Output the [x, y] coordinate of the center of the cell containing the given text.  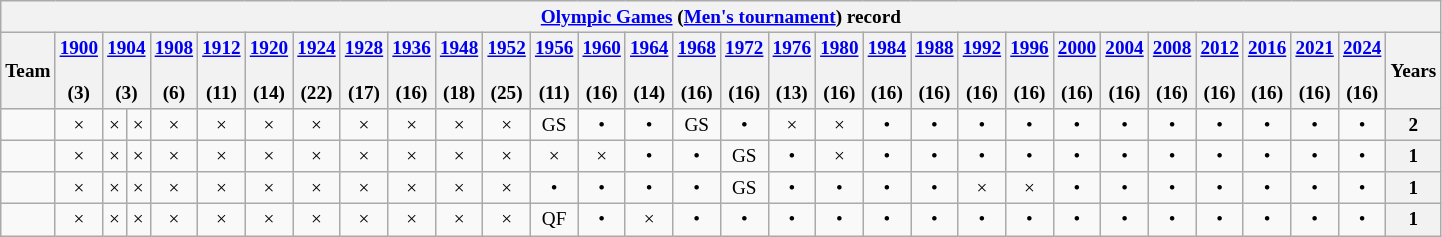
1968(16) [697, 70]
1952(25) [507, 70]
1924(22) [317, 70]
1908(6) [174, 70]
1960(16) [602, 70]
2008(16) [1172, 70]
1988(16) [935, 70]
Years [1414, 70]
1956(11) [554, 70]
1984(16) [887, 70]
2021(16) [1315, 70]
Olympic Games (Men's tournament) record [721, 17]
1928(17) [364, 70]
QF [554, 220]
2000(16) [1077, 70]
1964(14) [649, 70]
1976(13) [792, 70]
1900(3) [79, 70]
1992(16) [982, 70]
2016(16) [1267, 70]
1904(3) [127, 70]
1996(16) [1030, 70]
1980(16) [840, 70]
2 [1414, 125]
1912(11) [222, 70]
1920(14) [269, 70]
2024(16) [1362, 70]
1936(16) [412, 70]
2004(16) [1125, 70]
Team [28, 70]
1948(18) [459, 70]
2012(16) [1220, 70]
1972(16) [744, 70]
